Detect which cell encompasses the target text, then output its (X, Y) center coordinate. 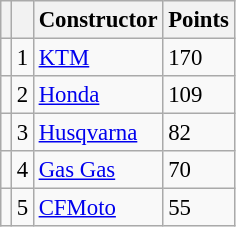
70 (198, 170)
3 (22, 133)
5 (22, 208)
82 (198, 133)
170 (198, 58)
1 (22, 58)
Constructor (98, 20)
109 (198, 95)
55 (198, 208)
Points (198, 20)
Honda (98, 95)
CFMoto (98, 208)
Husqvarna (98, 133)
KTM (98, 58)
Gas Gas (98, 170)
2 (22, 95)
4 (22, 170)
